Search for the cell housing the specified text and yield its [x, y] center coordinate. 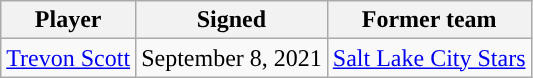
Signed [232, 20]
Former team [429, 20]
Trevon Scott [68, 58]
Player [68, 20]
Salt Lake City Stars [429, 58]
September 8, 2021 [232, 58]
